For the text-containing cell, return its midpoint in (x, y) coordinate format. 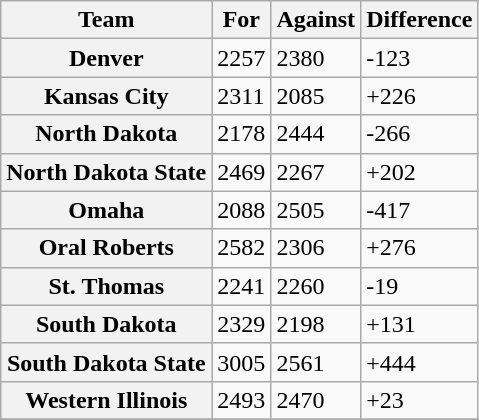
3005 (242, 362)
-123 (420, 58)
+131 (420, 324)
North Dakota (106, 134)
2582 (242, 248)
+202 (420, 172)
2311 (242, 96)
-266 (420, 134)
2505 (316, 210)
+23 (420, 400)
+226 (420, 96)
Western Illinois (106, 400)
Against (316, 20)
+444 (420, 362)
2329 (242, 324)
2088 (242, 210)
St. Thomas (106, 286)
2085 (316, 96)
Kansas City (106, 96)
2493 (242, 400)
Difference (420, 20)
2257 (242, 58)
2561 (316, 362)
2444 (316, 134)
+276 (420, 248)
-417 (420, 210)
North Dakota State (106, 172)
Team (106, 20)
-19 (420, 286)
Omaha (106, 210)
2178 (242, 134)
2267 (316, 172)
2470 (316, 400)
South Dakota State (106, 362)
For (242, 20)
Oral Roberts (106, 248)
2469 (242, 172)
2198 (316, 324)
2306 (316, 248)
2260 (316, 286)
2241 (242, 286)
2380 (316, 58)
Denver (106, 58)
South Dakota (106, 324)
